For the text-containing cell, return its midpoint in [X, Y] coordinate format. 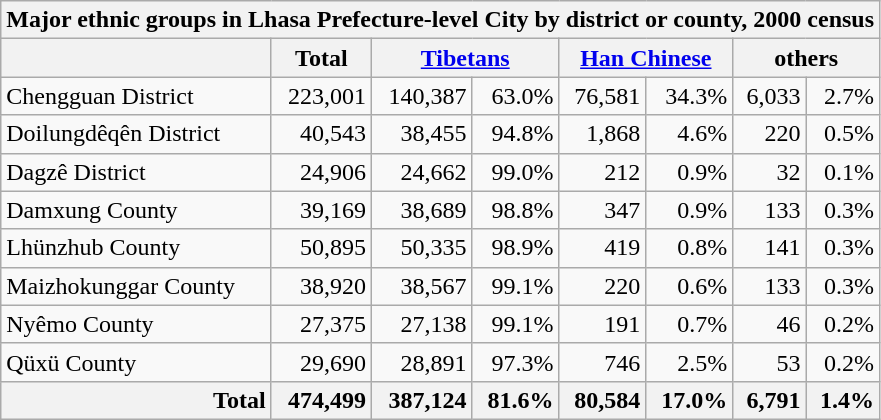
81.6% [516, 400]
38,920 [321, 286]
38,689 [422, 210]
0.1% [842, 172]
0.6% [690, 286]
474,499 [321, 400]
80,584 [602, 400]
98.8% [516, 210]
53 [770, 362]
4.6% [690, 134]
Lhünzhub County [136, 248]
Maizhokunggar County [136, 286]
191 [602, 324]
2.5% [690, 362]
27,375 [321, 324]
Dagzê District [136, 172]
140,387 [422, 96]
32 [770, 172]
223,001 [321, 96]
Major ethnic groups in Lhasa Prefecture-level City by district or county, 2000 census [440, 20]
40,543 [321, 134]
0.7% [690, 324]
1.4% [842, 400]
63.0% [516, 96]
Nyêmo County [136, 324]
28,891 [422, 362]
1,868 [602, 134]
94.8% [516, 134]
Chengguan District [136, 96]
others [806, 58]
387,124 [422, 400]
212 [602, 172]
Tibetans [466, 58]
39,169 [321, 210]
50,895 [321, 248]
0.5% [842, 134]
99.0% [516, 172]
746 [602, 362]
17.0% [690, 400]
46 [770, 324]
50,335 [422, 248]
34.3% [690, 96]
76,581 [602, 96]
97.3% [516, 362]
27,138 [422, 324]
Damxung County [136, 210]
6,033 [770, 96]
38,455 [422, 134]
29,690 [321, 362]
24,906 [321, 172]
141 [770, 248]
347 [602, 210]
0.8% [690, 248]
24,662 [422, 172]
Qüxü County [136, 362]
2.7% [842, 96]
419 [602, 248]
38,567 [422, 286]
Doilungdêqên District [136, 134]
Han Chinese [646, 58]
98.9% [516, 248]
6,791 [770, 400]
